Search for the cell housing the specified text and yield its [x, y] center coordinate. 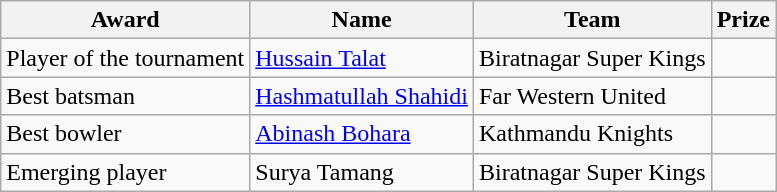
Best batsman [126, 96]
Award [126, 20]
Best bowler [126, 134]
Name [362, 20]
Team [592, 20]
Hashmatullah Shahidi [362, 96]
Abinash Bohara [362, 134]
Player of the tournament [126, 58]
Surya Tamang [362, 172]
Kathmandu Knights [592, 134]
Emerging player [126, 172]
Prize [743, 20]
Far Western United [592, 96]
Hussain Talat [362, 58]
